Identify which cell holds the provided text, then report its [X, Y] central coordinate. 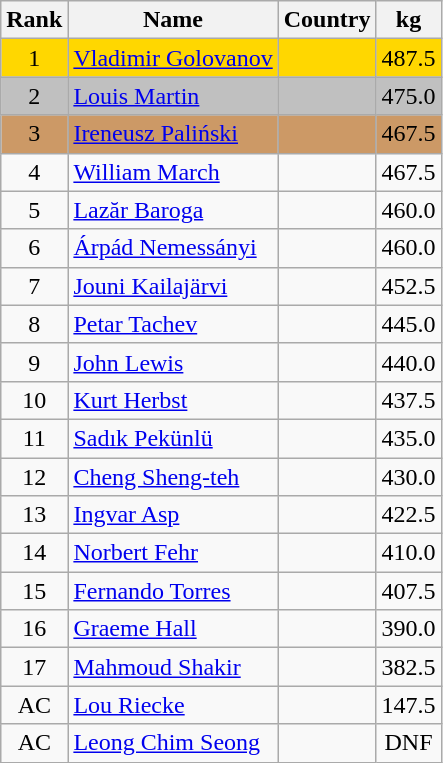
452.5 [408, 286]
Graeme Hall [173, 629]
8 [34, 324]
12 [34, 477]
Sadık Pekünlü [173, 438]
475.0 [408, 96]
407.5 [408, 591]
445.0 [408, 324]
Árpád Nemessányi [173, 248]
Lou Riecke [173, 705]
11 [34, 438]
7 [34, 286]
Petar Tachev [173, 324]
14 [34, 553]
422.5 [408, 515]
10 [34, 400]
Mahmoud Shakir [173, 667]
Cheng Sheng-teh [173, 477]
Lazăr Baroga [173, 210]
5 [34, 210]
4 [34, 172]
John Lewis [173, 362]
382.5 [408, 667]
3 [34, 134]
2 [34, 96]
Ingvar Asp [173, 515]
410.0 [408, 553]
430.0 [408, 477]
6 [34, 248]
Kurt Herbst [173, 400]
William March [173, 172]
437.5 [408, 400]
Leong Chim Seong [173, 743]
147.5 [408, 705]
Ireneusz Paliński [173, 134]
435.0 [408, 438]
390.0 [408, 629]
Country [327, 20]
Rank [34, 20]
Norbert Fehr [173, 553]
487.5 [408, 58]
Name [173, 20]
kg [408, 20]
DNF [408, 743]
17 [34, 667]
Vladimir Golovanov [173, 58]
Fernando Torres [173, 591]
9 [34, 362]
Louis Martin [173, 96]
440.0 [408, 362]
1 [34, 58]
Jouni Kailajärvi [173, 286]
13 [34, 515]
16 [34, 629]
15 [34, 591]
